Provide the (x, y) coordinate of the cell's center where the given text is located.  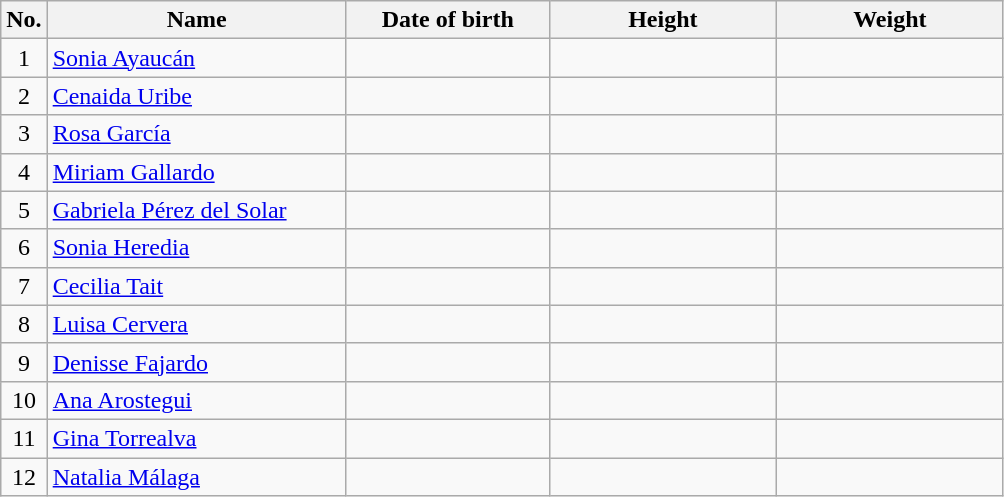
9 (24, 362)
3 (24, 134)
Gabriela Pérez del Solar (196, 210)
Ana Arostegui (196, 400)
No. (24, 20)
2 (24, 96)
Luisa Cervera (196, 324)
Denisse Fajardo (196, 362)
8 (24, 324)
Gina Torrealva (196, 438)
Rosa García (196, 134)
Weight (890, 20)
4 (24, 172)
Cecilia Tait (196, 286)
Natalia Málaga (196, 477)
11 (24, 438)
Height (662, 20)
10 (24, 400)
Sonia Ayaucán (196, 58)
7 (24, 286)
Name (196, 20)
12 (24, 477)
Sonia Heredia (196, 248)
6 (24, 248)
Date of birth (448, 20)
1 (24, 58)
5 (24, 210)
Miriam Gallardo (196, 172)
Cenaida Uribe (196, 96)
